Return the [x, y] coordinate for the center point of the cell that contains the specified text.  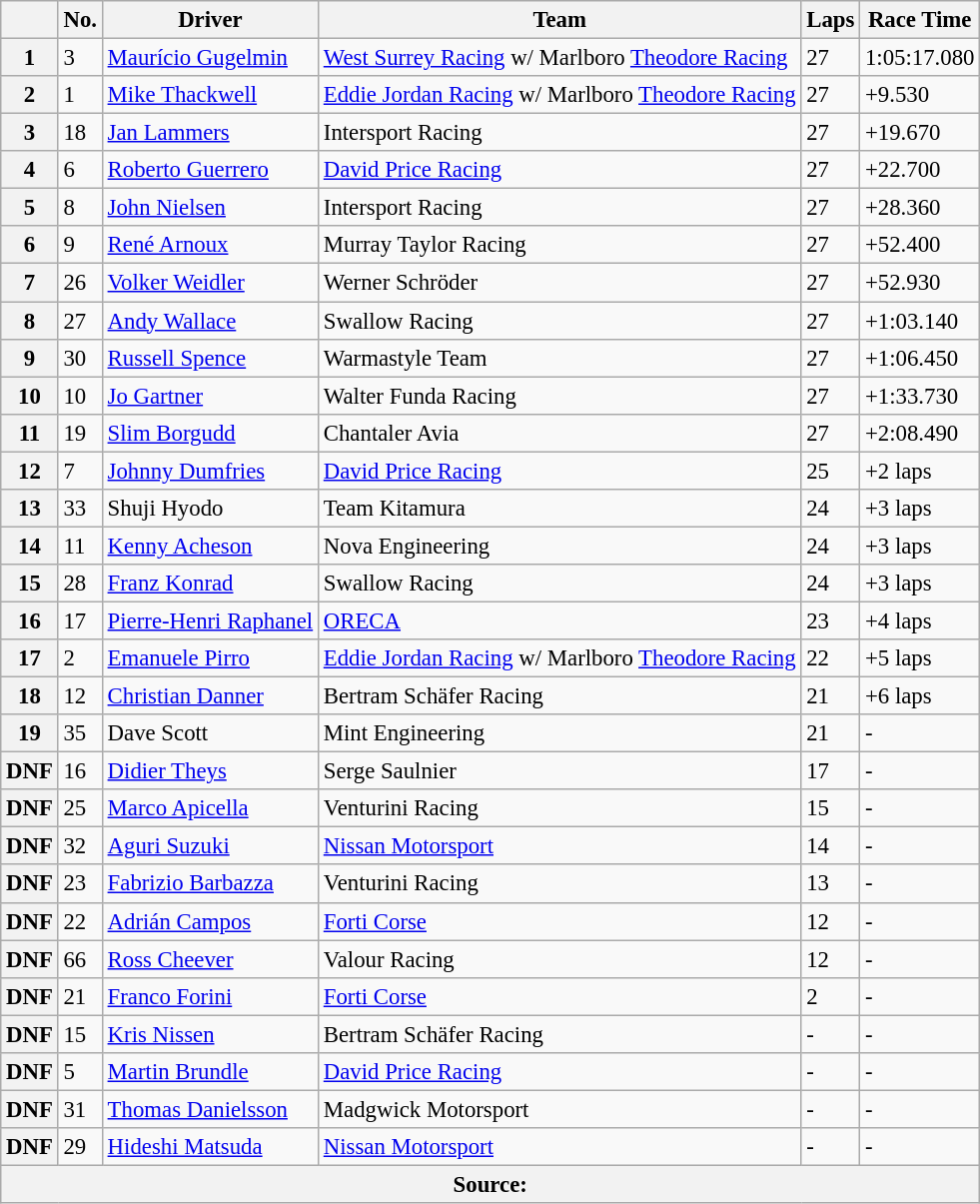
Johnny Dumfries [210, 471]
Walter Funda Racing [559, 396]
30 [80, 358]
+9.530 [920, 95]
Maurício Gugelmin [210, 58]
Kenny Acheson [210, 546]
John Nielsen [210, 208]
Mike Thackwell [210, 95]
Emanuele Pirro [210, 658]
33 [80, 509]
Ross Cheever [210, 959]
Didier Theys [210, 771]
Martin Brundle [210, 1072]
+2:08.490 [920, 433]
Adrián Campos [210, 921]
+1:06.450 [920, 358]
Madgwick Motorsport [559, 1109]
West Surrey Racing w/ Marlboro Theodore Racing [559, 58]
Kris Nissen [210, 1034]
35 [80, 733]
Pierre-Henri Raphanel [210, 620]
Hideshi Matsuda [210, 1147]
Warmastyle Team [559, 358]
No. [80, 20]
Fabrizio Barbazza [210, 884]
Team [559, 20]
+6 laps [920, 696]
66 [80, 959]
Jan Lammers [210, 133]
Serge Saulnier [559, 771]
Marco Apicella [210, 808]
Werner Schröder [559, 283]
+52.400 [920, 245]
Source: [490, 1184]
Murray Taylor Racing [559, 245]
Slim Borgudd [210, 433]
Dave Scott [210, 733]
31 [80, 1109]
28 [80, 584]
Nova Engineering [559, 546]
Christian Danner [210, 696]
1:05:17.080 [920, 58]
Franz Konrad [210, 584]
+52.930 [920, 283]
Mint Engineering [559, 733]
Franco Forini [210, 996]
29 [80, 1147]
Race Time [920, 20]
Driver [210, 20]
+5 laps [920, 658]
+2 laps [920, 471]
Thomas Danielsson [210, 1109]
4 [30, 170]
Chantaler Avia [559, 433]
Roberto Guerrero [210, 170]
Team Kitamura [559, 509]
+1:33.730 [920, 396]
+4 laps [920, 620]
+28.360 [920, 208]
+22.700 [920, 170]
Laps [831, 20]
Aguri Suzuki [210, 846]
ORECA [559, 620]
32 [80, 846]
Valour Racing [559, 959]
+1:03.140 [920, 321]
René Arnoux [210, 245]
Volker Weidler [210, 283]
Russell Spence [210, 358]
26 [80, 283]
Andy Wallace [210, 321]
Jo Gartner [210, 396]
Shuji Hyodo [210, 509]
+19.670 [920, 133]
